Determine the (X, Y) coordinate at the center of the cell enclosing the given text.  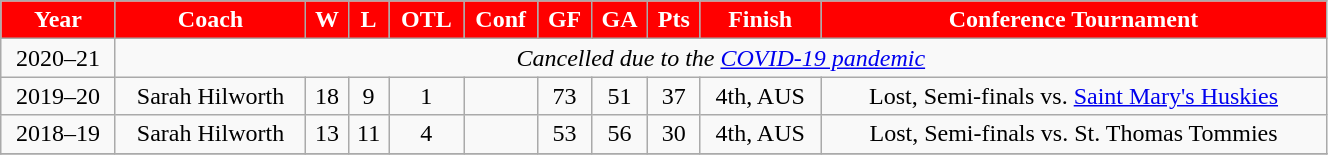
Year (58, 20)
GF (564, 20)
OTL (426, 20)
Cancelled due to the COVID-19 pandemic (720, 58)
Lost, Semi-finals vs. St. Thomas Tommies (1074, 134)
2019–20 (58, 96)
Conference Tournament (1074, 20)
Finish (760, 20)
37 (674, 96)
L (368, 20)
9 (368, 96)
53 (564, 134)
51 (620, 96)
30 (674, 134)
Conf (501, 20)
Pts (674, 20)
56 (620, 134)
13 (327, 134)
Coach (210, 20)
4 (426, 134)
Lost, Semi-finals vs. Saint Mary's Huskies (1074, 96)
W (327, 20)
18 (327, 96)
2018–19 (58, 134)
73 (564, 96)
1 (426, 96)
11 (368, 134)
GA (620, 20)
2020–21 (58, 58)
